Determine the [X, Y] coordinate at the center of the cell enclosing the given text.  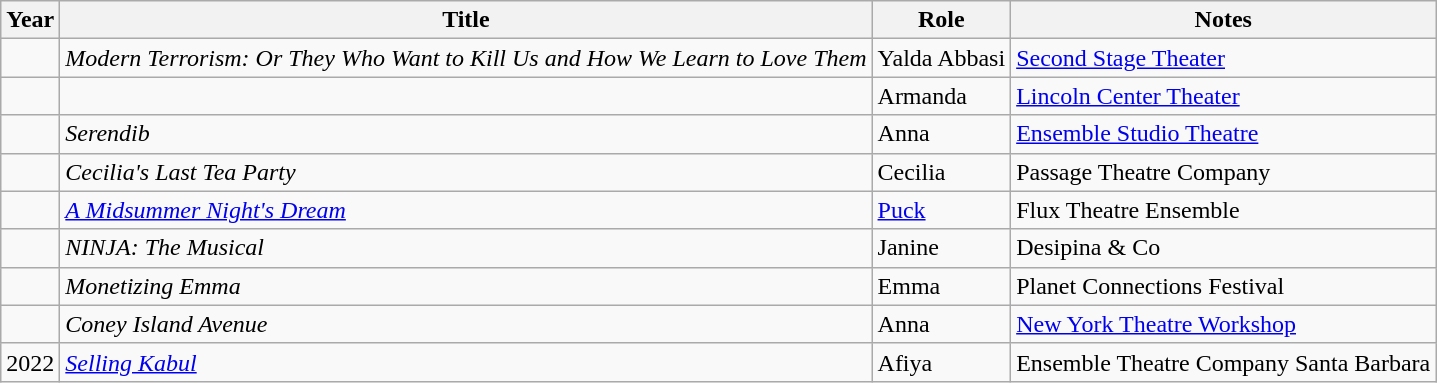
Flux Theatre Ensemble [1224, 210]
Modern Terrorism: Or They Who Want to Kill Us and How We Learn to Love Them [466, 58]
Planet Connections Festival [1224, 286]
Role [942, 20]
Armanda [942, 96]
2022 [30, 362]
Notes [1224, 20]
Serendib [466, 134]
Puck [942, 210]
Ensemble Theatre Company Santa Barbara [1224, 362]
Desipina & Co [1224, 248]
Lincoln Center Theater [1224, 96]
Cecilia's Last Tea Party [466, 172]
Second Stage Theater [1224, 58]
Janine [942, 248]
Cecilia [942, 172]
Selling Kabul [466, 362]
Yalda Abbasi [942, 58]
Coney Island Avenue [466, 324]
Title [466, 20]
A Midsummer Night's Dream [466, 210]
Passage Theatre Company [1224, 172]
Year [30, 20]
New York Theatre Workshop [1224, 324]
Ensemble Studio Theatre [1224, 134]
Emma [942, 286]
Monetizing Emma [466, 286]
Afiya [942, 362]
NINJA: The Musical [466, 248]
